Determine the [x, y] coordinate at the center of the cell enclosing the given text.  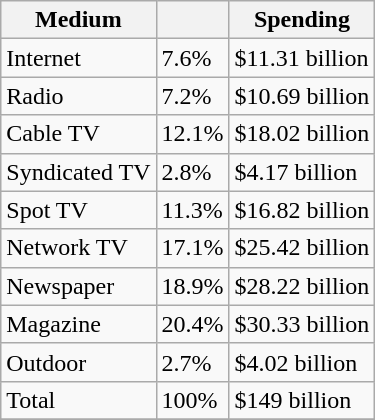
$28.22 billion [302, 286]
$149 billion [302, 400]
18.9% [192, 286]
12.1% [192, 134]
$16.82 billion [302, 210]
$30.33 billion [302, 324]
$18.02 billion [302, 134]
7.6% [192, 58]
Syndicated TV [78, 172]
11.3% [192, 210]
2.8% [192, 172]
Total [78, 400]
$4.17 billion [302, 172]
Outdoor [78, 362]
$10.69 billion [302, 96]
Internet [78, 58]
Medium [78, 20]
Spot TV [78, 210]
Radio [78, 96]
Network TV [78, 248]
Newspaper [78, 286]
$4.02 billion [302, 362]
$11.31 billion [302, 58]
Cable TV [78, 134]
100% [192, 400]
$25.42 billion [302, 248]
Magazine [78, 324]
2.7% [192, 362]
20.4% [192, 324]
7.2% [192, 96]
Spending [302, 20]
17.1% [192, 248]
